From the cell containing the given text, extract its center point as [x, y] coordinate. 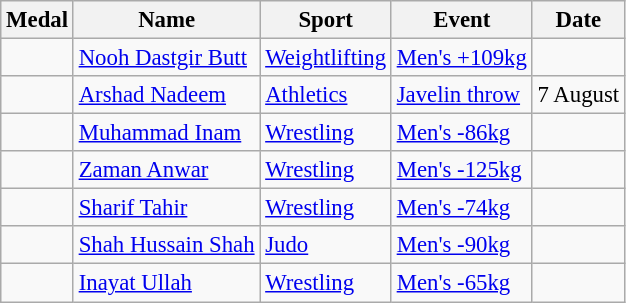
Muhammad Inam [166, 133]
Men's +109kg [462, 58]
Event [462, 20]
Men's -86kg [462, 133]
Men's -90kg [462, 245]
Date [578, 20]
Men's -125kg [462, 170]
Men's -65kg [462, 283]
Name [166, 20]
Javelin throw [462, 95]
Men's -74kg [462, 208]
Shah Hussain Shah [166, 245]
7 August [578, 95]
Weightlifting [326, 58]
Sport [326, 20]
Inayat Ullah [166, 283]
Arshad Nadeem [166, 95]
Nooh Dastgir Butt [166, 58]
Medal [38, 20]
Sharif Tahir [166, 208]
Judo [326, 245]
Zaman Anwar [166, 170]
Athletics [326, 95]
